Search for the cell housing the specified text and yield its (x, y) center coordinate. 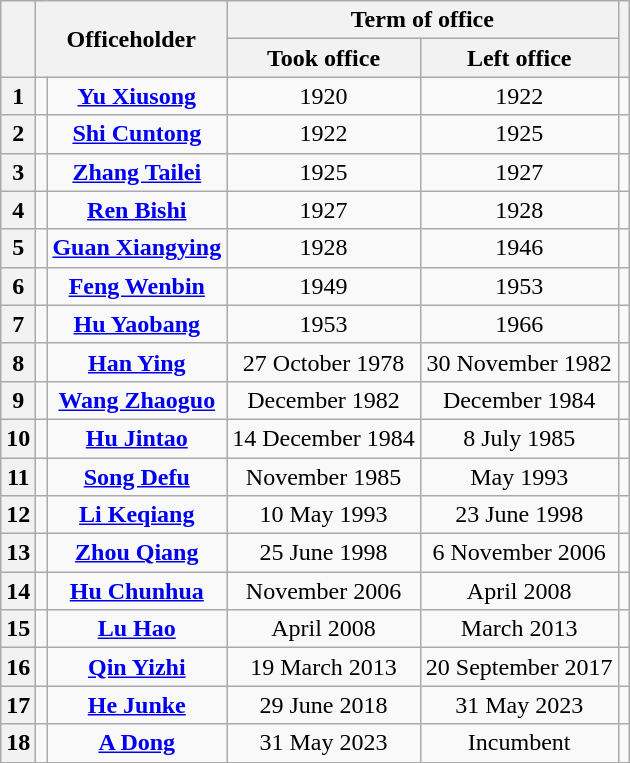
December 1982 (324, 400)
1920 (324, 96)
November 2006 (324, 591)
Wang Zhaoguo (137, 400)
30 November 1982 (519, 362)
Yu Xiusong (137, 96)
Incumbent (519, 743)
1946 (519, 248)
Hu Yaobang (137, 324)
Shi Cuntong (137, 134)
16 (18, 667)
Han Ying (137, 362)
6 (18, 286)
Feng Wenbin (137, 286)
Lu Hao (137, 629)
Left office (519, 58)
Officeholder (132, 39)
14 December 1984 (324, 438)
25 June 1998 (324, 553)
19 March 2013 (324, 667)
7 (18, 324)
1966 (519, 324)
December 1984 (519, 400)
10 (18, 438)
14 (18, 591)
2 (18, 134)
Hu Jintao (137, 438)
Qin Yizhi (137, 667)
8 (18, 362)
A Dong (137, 743)
12 (18, 515)
23 June 1998 (519, 515)
9 (18, 400)
Took office (324, 58)
6 November 2006 (519, 553)
18 (18, 743)
15 (18, 629)
Term of office (422, 20)
Ren Bishi (137, 210)
Guan Xiangying (137, 248)
1 (18, 96)
27 October 1978 (324, 362)
March 2013 (519, 629)
1949 (324, 286)
Li Keqiang (137, 515)
13 (18, 553)
29 June 2018 (324, 705)
4 (18, 210)
Hu Chunhua (137, 591)
Zhang Tailei (137, 172)
8 July 1985 (519, 438)
Zhou Qiang (137, 553)
May 1993 (519, 477)
20 September 2017 (519, 667)
November 1985 (324, 477)
10 May 1993 (324, 515)
Song Defu (137, 477)
11 (18, 477)
He Junke (137, 705)
17 (18, 705)
3 (18, 172)
5 (18, 248)
